Search for the cell housing the specified text and yield its [x, y] center coordinate. 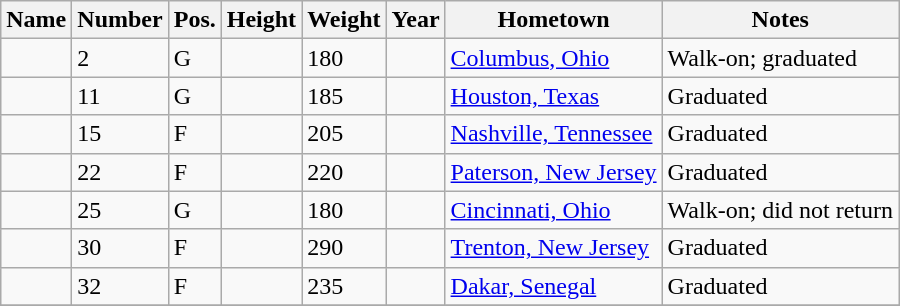
2 [120, 58]
Pos. [194, 20]
220 [344, 172]
15 [120, 134]
Dakar, Senegal [554, 286]
Hometown [554, 20]
25 [120, 210]
Nashville, Tennessee [554, 134]
32 [120, 286]
Cincinnati, Ohio [554, 210]
Houston, Texas [554, 96]
Columbus, Ohio [554, 58]
185 [344, 96]
Height [261, 20]
11 [120, 96]
Notes [780, 20]
Number [120, 20]
290 [344, 248]
Name [36, 20]
Paterson, New Jersey [554, 172]
Weight [344, 20]
Walk-on; graduated [780, 58]
Trenton, New Jersey [554, 248]
Year [416, 20]
30 [120, 248]
205 [344, 134]
Walk-on; did not return [780, 210]
235 [344, 286]
22 [120, 172]
